Determine the (X, Y) coordinate at the center of the cell enclosing the given text.  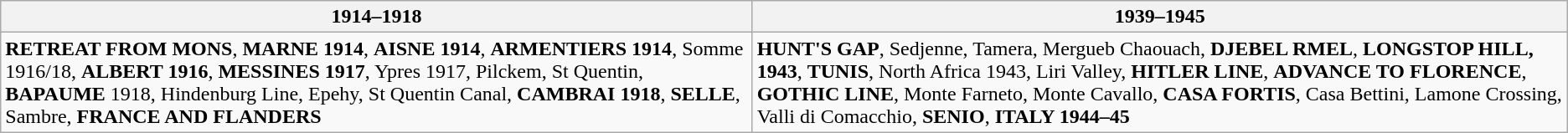
1939–1945 (1159, 17)
1914–1918 (377, 17)
